Capture the cell that displays the provided text and extract its (X, Y) central coordinate. 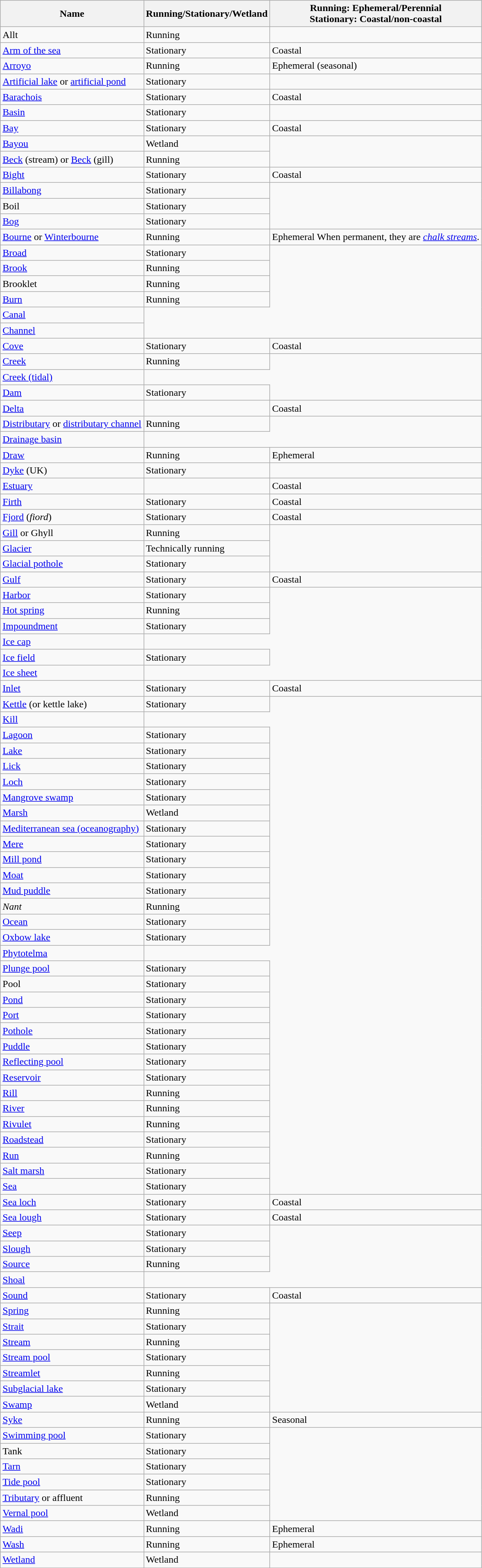
Distributary or distributary channel (72, 424)
Pond (72, 1000)
Salt marsh (72, 1171)
Rill (72, 1093)
Ice cap (72, 642)
Impoundment (72, 626)
Oxbow lake (72, 937)
Swimming pool (72, 1435)
Firth (72, 502)
Plunge pool (72, 969)
Arm of the sea (72, 50)
Arroyo (72, 66)
Subglacial lake (72, 1389)
Streamlet (72, 1373)
Wadi (72, 1529)
Creek (72, 361)
River (72, 1108)
Moat (72, 875)
Nant (72, 906)
Drainage basin (72, 439)
Seep (72, 1233)
Loch (72, 782)
Glacial pothole (72, 564)
Source (72, 1264)
Name (72, 14)
Artificial lake or artificial pond (72, 81)
Beck (stream) or Beck (gill) (72, 159)
Tank (72, 1451)
Slough (72, 1249)
Phytotelma (72, 953)
Roadstead (72, 1140)
Syke (72, 1420)
Pool (72, 984)
Gulf (72, 579)
Reservoir (72, 1077)
Running: Ephemeral/Perennial Stationary: Coastal/non-coastal (376, 14)
Broad (72, 253)
Strait (72, 1326)
Tarn (72, 1467)
Running/Stationary/Wetland (207, 14)
Glacier (72, 548)
Channel (72, 330)
Dyke (UK) (72, 471)
Sea (72, 1186)
Allt (72, 35)
Port (72, 1015)
Stream pool (72, 1357)
Vernal pool (72, 1513)
Dam (72, 393)
Basin (72, 112)
Bay (72, 128)
Creek (tidal) (72, 377)
Lake (72, 751)
Ocean (72, 922)
Burn (72, 299)
Bayou (72, 144)
Marsh (72, 813)
Sound (72, 1295)
Bight (72, 175)
Brook (72, 268)
Tide pool (72, 1482)
Ephemeral When permanent, they are chalk streams. (376, 237)
Puddle (72, 1046)
Estuary (72, 486)
Harbor (72, 595)
Seasonal (376, 1420)
Mere (72, 844)
Mangrove swamp (72, 797)
Boil (72, 206)
Brooklet (72, 284)
Stream (72, 1342)
Inlet (72, 688)
Shoal (72, 1280)
Ice field (72, 657)
Swamp (72, 1404)
Rivulet (72, 1124)
Lagoon (72, 735)
Mill pond (72, 859)
Bog (72, 222)
Delta (72, 408)
Hot spring (72, 610)
Mud puddle (72, 891)
Spring (72, 1311)
Wash (72, 1544)
Run (72, 1155)
Fjord (fiord) (72, 517)
Lick (72, 766)
Billabong (72, 190)
Technically running (207, 548)
Mediterranean sea (oceanography) (72, 828)
Draw (72, 455)
Pothole (72, 1031)
Canal (72, 315)
Cove (72, 346)
Tributary or affluent (72, 1498)
Sea lough (72, 1218)
Kill (72, 720)
Bourne or Winterbourne (72, 237)
Ephemeral (seasonal) (376, 66)
Gill or Ghyll (72, 533)
Reflecting pool (72, 1062)
Ice sheet (72, 673)
Barachois (72, 97)
Sea loch (72, 1202)
Kettle (or kettle lake) (72, 704)
